Determine the [x, y] coordinate at the center of the cell enclosing the given text.  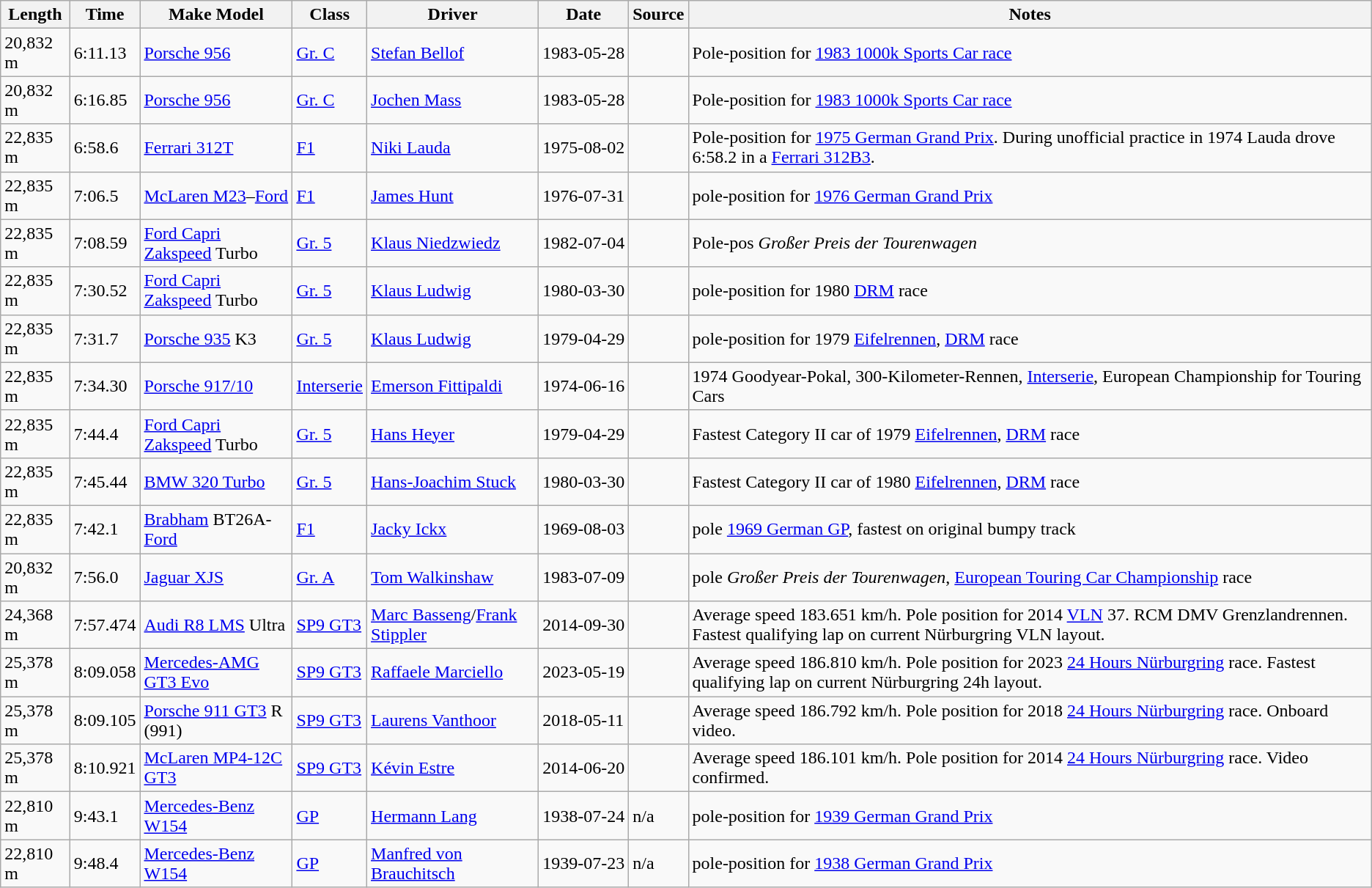
Mercedes-AMG GT3 Evo [216, 673]
Date [583, 15]
Hans Heyer [453, 434]
1974 Goodyear-Pokal, 300-Kilometer-Rennen, Interserie, European Championship for Touring Cars [1030, 386]
24,368 m [35, 625]
Average speed 183.651 km/h. Pole position for 2014 VLN 37. RCM DMV Grenzlandrennen. Fastest qualifying lap on current Nürburgring VLN layout. [1030, 625]
Emerson Fittipaldi [453, 386]
Manfred von Brauchitsch [453, 864]
2018-05-11 [583, 720]
Porsche 917/10 [216, 386]
9:48.4 [105, 864]
Average speed 186.792 km/h. Pole position for 2018 24 Hours Nürburgring race. Onboard video. [1030, 720]
McLaren M23–Ford [216, 195]
9:43.1 [105, 815]
Length [35, 15]
Raffaele Marciello [453, 673]
Stefan Bellof [453, 53]
pole-position for 1939 German Grand Prix [1030, 815]
2023-05-19 [583, 673]
Laurens Vanthoor [453, 720]
McLaren MP4-12C GT3 [216, 768]
pole-position for 1976 German Grand Prix [1030, 195]
Hermann Lang [453, 815]
Fastest Category II car of 1979 Eifelrennen, DRM race [1030, 434]
BMW 320 Turbo [216, 481]
Class [330, 15]
8:09.058 [105, 673]
Porsche 935 K3 [216, 339]
6:58.6 [105, 148]
Interserie [330, 386]
7:57.474 [105, 625]
7:34.30 [105, 386]
1974-06-16 [583, 386]
Niki Lauda [453, 148]
Hans-Joachim Stuck [453, 481]
Source [658, 15]
7:42.1 [105, 529]
Marc Basseng/Frank Stippler [453, 625]
Make Model [216, 15]
1982-07-04 [583, 243]
pole-position for 1938 German Grand Prix [1030, 864]
Driver [453, 15]
Average speed 186.810 km/h. Pole position for 2023 24 Hours Nürburgring race. Fastest qualifying lap on current Nürburgring 24h layout. [1030, 673]
pole-position for 1979 Eifelrennen, DRM race [1030, 339]
Brabham BT26A-Ford [216, 529]
Tom Walkinshaw [453, 576]
8:10.921 [105, 768]
6:16.85 [105, 100]
Audi R8 LMS Ultra [216, 625]
Fastest Category II car of 1980 Eifelrennen, DRM race [1030, 481]
Pole-position for 1975 German Grand Prix. During unofficial practice in 1974 Lauda drove 6:58.2 in a Ferrari 312B3. [1030, 148]
Jacky Ickx [453, 529]
7:31.7 [105, 339]
pole Großer Preis der Tourenwagen, European Touring Car Championship race [1030, 576]
pole 1969 German GP, fastest on original bumpy track [1030, 529]
Pole-pos Großer Preis der Tourenwagen [1030, 243]
2014-09-30 [583, 625]
8:09.105 [105, 720]
7:08.59 [105, 243]
7:44.4 [105, 434]
Kévin Estre [453, 768]
7:06.5 [105, 195]
Klaus Niedzwiedz [453, 243]
1938-07-24 [583, 815]
Jochen Mass [453, 100]
7:56.0 [105, 576]
James Hunt [453, 195]
pole-position for 1980 DRM race [1030, 290]
Time [105, 15]
1976-07-31 [583, 195]
Porsche 911 GT3 R (991) [216, 720]
Gr. A [330, 576]
Ferrari 312T [216, 148]
1975-08-02 [583, 148]
Jaguar XJS [216, 576]
6:11.13 [105, 53]
1983-07-09 [583, 576]
Notes [1030, 15]
1969-08-03 [583, 529]
1939-07-23 [583, 864]
7:45.44 [105, 481]
2014-06-20 [583, 768]
7:30.52 [105, 290]
Average speed 186.101 km/h. Pole position for 2014 24 Hours Nürburgring race. Video confirmed. [1030, 768]
